Identify which cell holds the provided text, then report its (x, y) central coordinate. 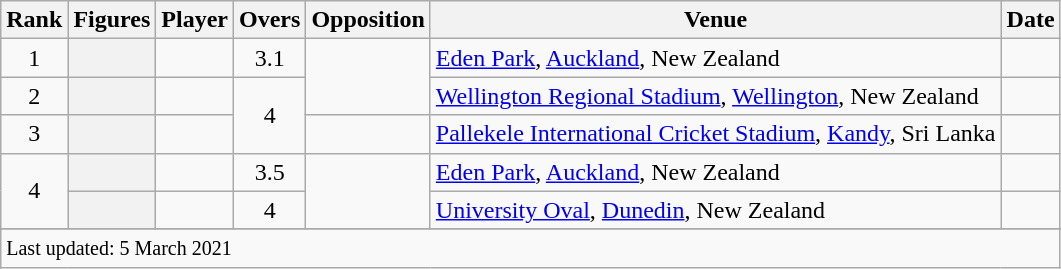
Overs (270, 20)
3.5 (270, 172)
3.1 (270, 58)
University Oval, Dunedin, New Zealand (716, 210)
Rank (34, 20)
Pallekele International Cricket Stadium, Kandy, Sri Lanka (716, 134)
Figures (112, 20)
Player (195, 20)
1 (34, 58)
3 (34, 134)
2 (34, 96)
Wellington Regional Stadium, Wellington, New Zealand (716, 96)
Venue (716, 20)
Opposition (368, 20)
Last updated: 5 March 2021 (530, 248)
Date (1030, 20)
